Detect which cell encompasses the target text, then output its (X, Y) center coordinate. 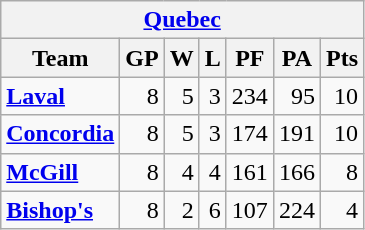
95 (296, 96)
Bishop's (60, 210)
174 (250, 134)
107 (250, 210)
Quebec (182, 20)
McGill (60, 172)
PA (296, 58)
Team (60, 58)
W (182, 58)
2 (182, 210)
234 (250, 96)
PF (250, 58)
191 (296, 134)
GP (142, 58)
L (212, 58)
Pts (342, 58)
224 (296, 210)
166 (296, 172)
161 (250, 172)
Laval (60, 96)
6 (212, 210)
Concordia (60, 134)
